Output the (x, y) coordinate of the center of the cell containing the given text.  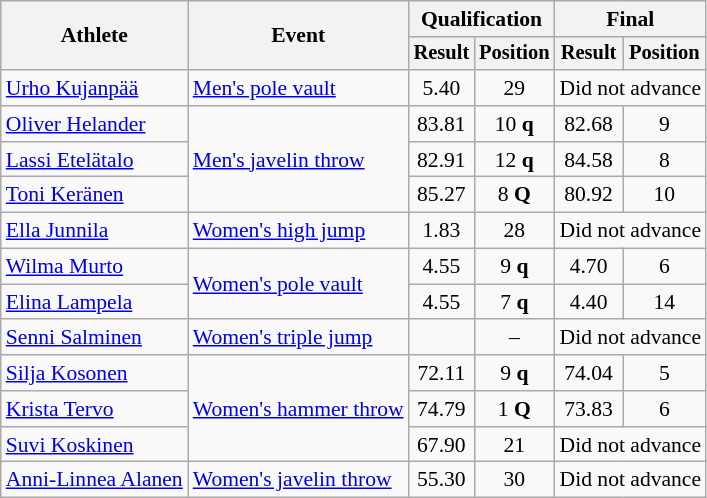
Toni Keränen (94, 195)
55.30 (442, 480)
4.70 (589, 267)
Krista Tervo (94, 409)
30 (514, 480)
Event (298, 36)
29 (514, 88)
12 q (514, 160)
10 q (514, 124)
Oliver Helander (94, 124)
Women's triple jump (298, 338)
73.83 (589, 409)
Ella Junnila (94, 231)
72.11 (442, 373)
Men's javelin throw (298, 160)
Silja Kosonen (94, 373)
14 (665, 302)
8 Q (514, 195)
5.40 (442, 88)
Suvi Koskinen (94, 445)
Urho Kujanpää (94, 88)
Women's hammer throw (298, 408)
80.92 (589, 195)
67.90 (442, 445)
Women's javelin throw (298, 480)
1 Q (514, 409)
85.27 (442, 195)
Senni Salminen (94, 338)
– (514, 338)
82.91 (442, 160)
Anni-Linnea Alanen (94, 480)
5 (665, 373)
8 (665, 160)
1.83 (442, 231)
82.68 (589, 124)
Men's pole vault (298, 88)
Final (631, 19)
10 (665, 195)
83.81 (442, 124)
9 (665, 124)
Elina Lampela (94, 302)
Women's high jump (298, 231)
84.58 (589, 160)
Athlete (94, 36)
Lassi Etelätalo (94, 160)
74.79 (442, 409)
28 (514, 231)
7 q (514, 302)
Qualification (482, 19)
74.04 (589, 373)
Wilma Murto (94, 267)
Women's pole vault (298, 284)
4.40 (589, 302)
21 (514, 445)
